Find where the given text appears and provide that cell's center as [X, Y] coordinate. 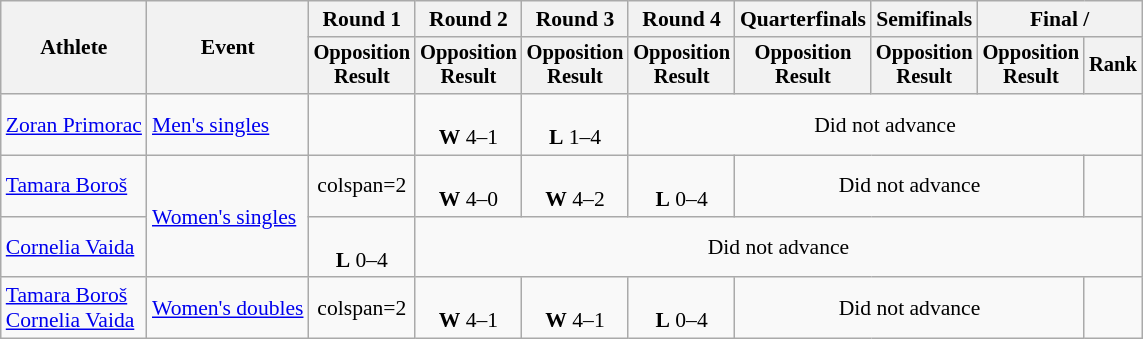
Semifinals [924, 19]
Final / [1060, 19]
Round 1 [362, 19]
Women's doubles [228, 308]
L 1–4 [576, 124]
Round 3 [576, 19]
Quarterfinals [803, 19]
Men's singles [228, 124]
Cornelia Vaida [74, 248]
Rank [1113, 66]
Event [228, 48]
Tamara Boroš [74, 186]
Tamara BorošCornelia Vaida [74, 308]
W 4–2 [576, 186]
Zoran Primorac [74, 124]
Round 4 [682, 19]
W 4–0 [468, 186]
Women's singles [228, 217]
Athlete [74, 48]
Round 2 [468, 19]
